Locate the cell with the specified text and output its [X, Y] center coordinate. 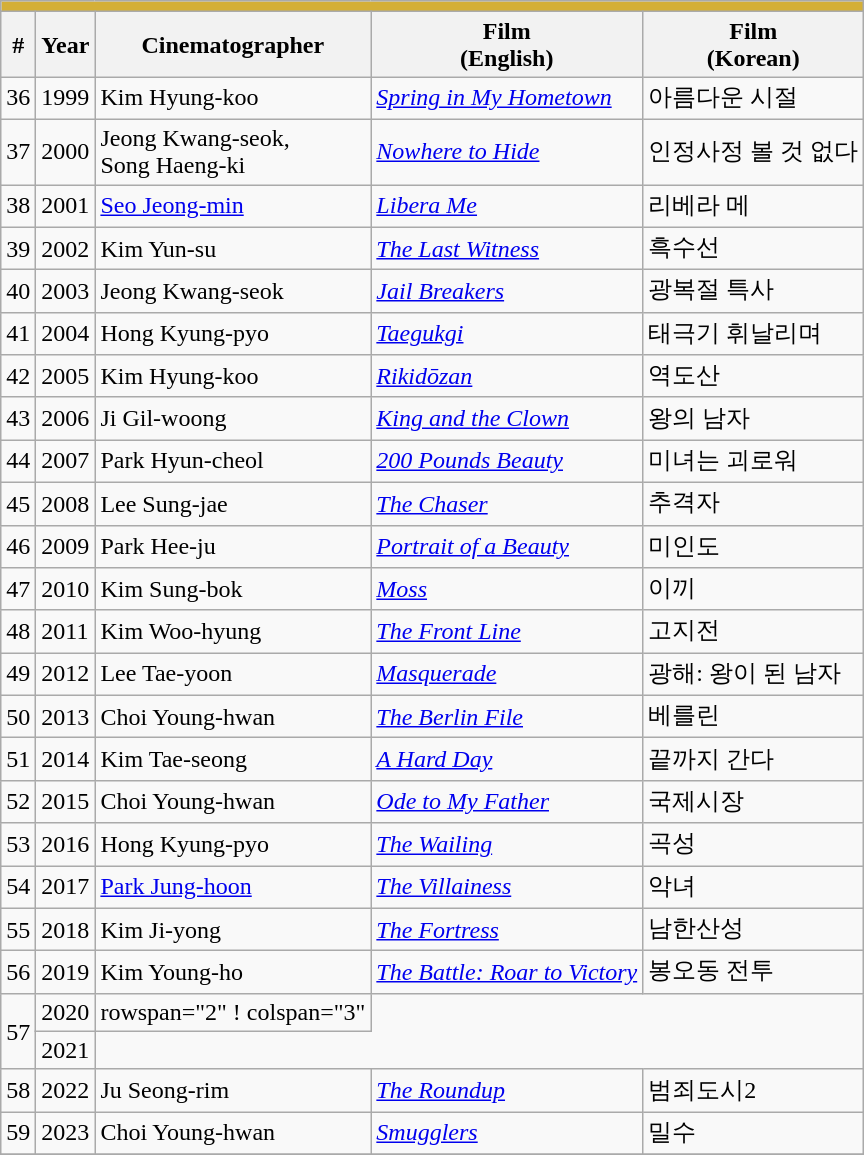
Spring in My Hometown [507, 98]
2006 [66, 418]
King and the Clown [507, 418]
Nowhere to Hide [507, 152]
Taegukgi [507, 334]
Libera Me [507, 206]
2011 [66, 632]
40 [18, 292]
미녀는 괴로워 [754, 462]
Kim Woo-hyung [233, 632]
rowspan="2" ! colspan="3" [233, 1012]
Film(English) [507, 44]
45 [18, 504]
Park Jung-hoon [233, 888]
200 Pounds Beauty [507, 462]
The Chaser [507, 504]
2020 [66, 1012]
2000 [66, 152]
이끼 [754, 590]
아름다운 시절 [754, 98]
2005 [66, 376]
2019 [66, 972]
2013 [66, 716]
58 [18, 1090]
41 [18, 334]
2010 [66, 590]
국제시장 [754, 802]
역도산 [754, 376]
2001 [66, 206]
Moss [507, 590]
왕의 남자 [754, 418]
Film(Korean) [754, 44]
2021 [66, 1050]
악녀 [754, 888]
Masquerade [507, 674]
Year [66, 44]
The Battle: Roar to Victory [507, 972]
49 [18, 674]
Jail Breakers [507, 292]
인정사정 볼 것 없다 [754, 152]
남한산성 [754, 930]
Kim Ji-yong [233, 930]
Kim Tae-seong [233, 760]
2015 [66, 802]
Ode to My Father [507, 802]
The Wailing [507, 844]
2007 [66, 462]
The Villainess [507, 888]
2022 [66, 1090]
2016 [66, 844]
Kim Yun-su [233, 248]
43 [18, 418]
51 [18, 760]
Kim Young-ho [233, 972]
2014 [66, 760]
추격자 [754, 504]
Ji Gil-woong [233, 418]
Park Hee-ju [233, 546]
Lee Sung-jae [233, 504]
48 [18, 632]
47 [18, 590]
50 [18, 716]
The Front Line [507, 632]
42 [18, 376]
미인도 [754, 546]
36 [18, 98]
베를린 [754, 716]
2002 [66, 248]
The Roundup [507, 1090]
Jeong Kwang-seok,Song Haeng-ki [233, 152]
광해: 왕이 된 남자 [754, 674]
봉오동 전투 [754, 972]
52 [18, 802]
37 [18, 152]
Jeong Kwang-seok [233, 292]
38 [18, 206]
The Fortress [507, 930]
57 [18, 1031]
리베라 메 [754, 206]
Seo Jeong-min [233, 206]
56 [18, 972]
Rikidōzan [507, 376]
2012 [66, 674]
1999 [66, 98]
2018 [66, 930]
범죄도시2 [754, 1090]
A Hard Day [507, 760]
Lee Tae-yoon [233, 674]
59 [18, 1134]
곡성 [754, 844]
밀수 [754, 1134]
태극기 휘날리며 [754, 334]
Cinematographer [233, 44]
Kim Sung-bok [233, 590]
2008 [66, 504]
2023 [66, 1134]
The Berlin File [507, 716]
Park Hyun-cheol [233, 462]
Portrait of a Beauty [507, 546]
39 [18, 248]
2004 [66, 334]
2017 [66, 888]
광복절 특사 [754, 292]
The Last Witness [507, 248]
2009 [66, 546]
55 [18, 930]
고지전 [754, 632]
53 [18, 844]
2003 [66, 292]
44 [18, 462]
끝까지 간다 [754, 760]
54 [18, 888]
Smugglers [507, 1134]
46 [18, 546]
Ju Seong-rim [233, 1090]
# [18, 44]
흑수선 [754, 248]
